Locate the cell with the specified text and output its (x, y) center coordinate. 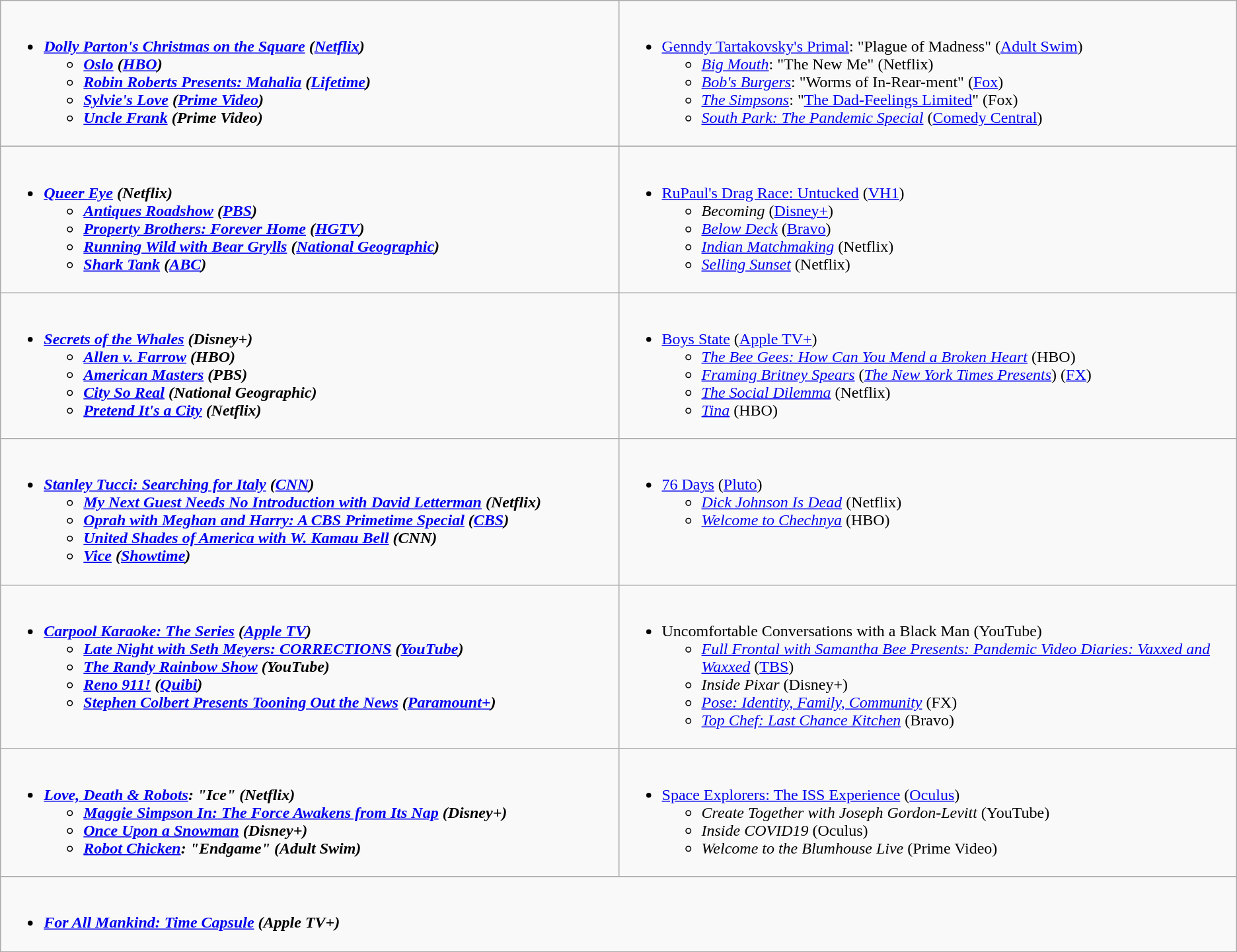
Queer Eye (Netflix)Antiques Roadshow (PBS)Property Brothers: Forever Home (HGTV)Running Wild with Bear Grylls (National Geographic)Shark Tank (ABC) (309, 219)
76 Days (Pluto)Dick Johnson Is Dead (Netflix)Welcome to Chechnya (HBO) (928, 511)
RuPaul's Drag Race: Untucked (VH1)Becoming (Disney+)Below Deck (Bravo)Indian Matchmaking (Netflix)Selling Sunset (Netflix) (928, 219)
Secrets of the Whales (Disney+)Allen v. Farrow (HBO)American Masters (PBS)City So Real (National Geographic)Pretend It's a City (Netflix) (309, 366)
For All Mankind: Time Capsule (Apple TV+) (618, 914)
